For the text-containing cell, return its midpoint in [x, y] coordinate format. 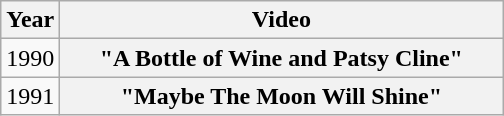
1990 [30, 58]
Year [30, 20]
"Maybe The Moon Will Shine" [282, 96]
Video [282, 20]
1991 [30, 96]
"A Bottle of Wine and Patsy Cline" [282, 58]
